Locate the cell with the specified text and output its (X, Y) center coordinate. 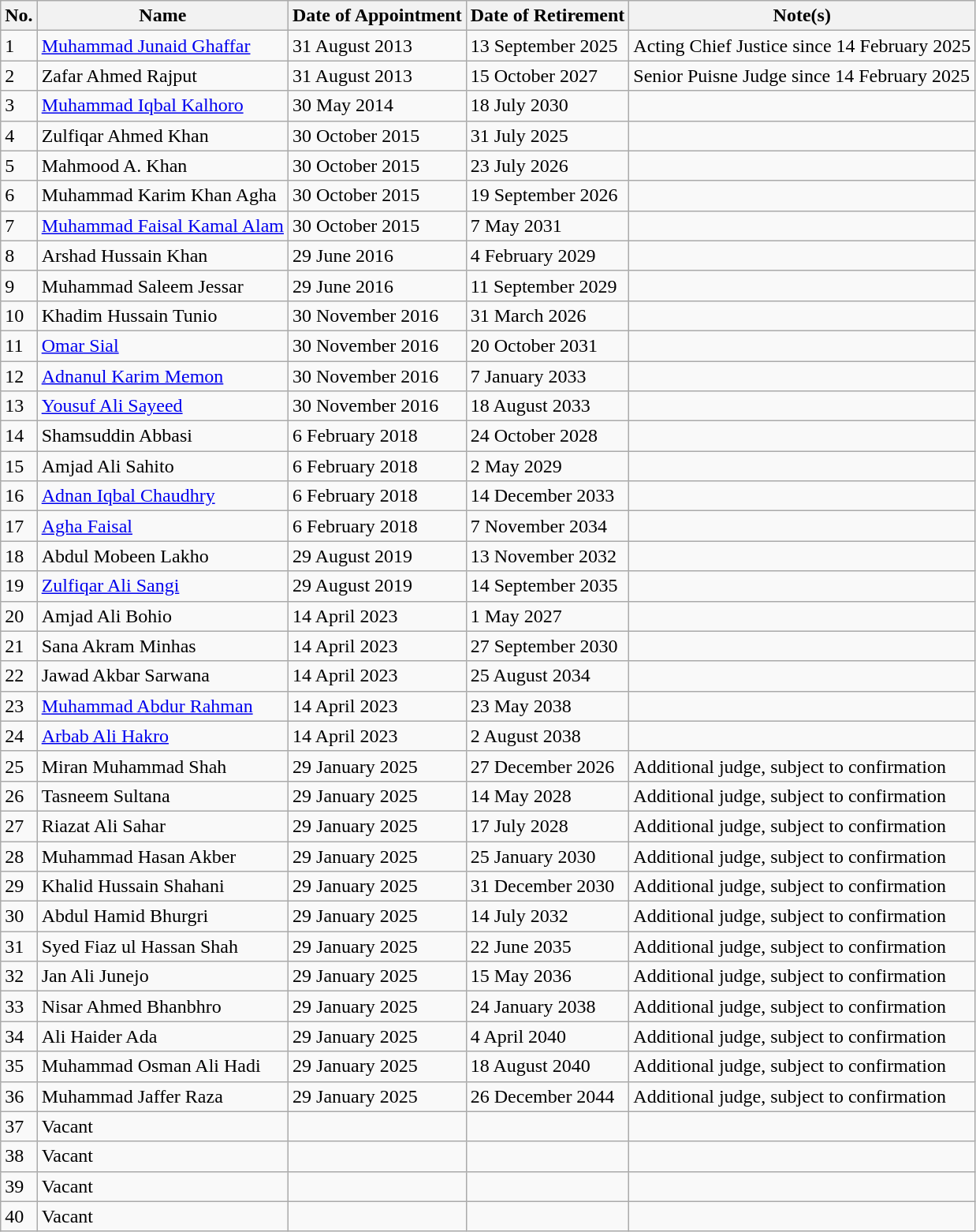
Zafar Ahmed Rajput (162, 76)
5 (19, 166)
14 December 2033 (547, 496)
10 (19, 315)
17 July 2028 (547, 826)
39 (19, 1186)
Agha Faisal (162, 526)
13 November 2032 (547, 556)
1 May 2027 (547, 616)
13 (19, 406)
4 (19, 136)
27 (19, 826)
Khalid Hussain Shahani (162, 887)
Amjad Ali Bohio (162, 616)
Amjad Ali Sahito (162, 466)
Khadim Hussain Tunio (162, 315)
Yousuf Ali Sayeed (162, 406)
Muhammad Jaffer Raza (162, 1096)
Riazat Ali Sahar (162, 826)
Jawad Akbar Sarwana (162, 676)
28 (19, 856)
Muhammad Faisal Kamal Alam (162, 226)
14 July 2032 (547, 917)
24 January 2038 (547, 1006)
33 (19, 1006)
Name (162, 16)
Muhammad Karim Khan Agha (162, 196)
Syed Fiaz ul Hassan Shah (162, 946)
Omar Sial (162, 345)
4 April 2040 (547, 1036)
Arbab Ali Hakro (162, 736)
Miran Muhammad Shah (162, 766)
Jan Ali Junejo (162, 976)
18 August 2033 (547, 406)
14 May 2028 (547, 796)
23 July 2026 (547, 166)
26 December 2044 (547, 1096)
6 (19, 196)
7 May 2031 (547, 226)
Muhammad Iqbal Kalhoro (162, 106)
8 (19, 256)
Arshad Hussain Khan (162, 256)
22 June 2035 (547, 946)
Date of Retirement (547, 16)
Date of Appointment (378, 16)
21 (19, 646)
Senior Puisne Judge since 14 February 2025 (803, 76)
17 (19, 526)
Muhammad Saleem Jessar (162, 286)
27 September 2030 (547, 646)
19 (19, 586)
31 July 2025 (547, 136)
24 October 2028 (547, 436)
7 (19, 226)
3 (19, 106)
37 (19, 1126)
4 February 2029 (547, 256)
12 (19, 376)
Adnan Iqbal Chaudhry (162, 496)
Ali Haider Ada (162, 1036)
9 (19, 286)
2 August 2038 (547, 736)
30 May 2014 (378, 106)
Muhammad Hasan Akber (162, 856)
40 (19, 1216)
32 (19, 976)
Note(s) (803, 16)
11 (19, 345)
35 (19, 1066)
Nisar Ahmed Bhanbhro (162, 1006)
29 (19, 887)
2 (19, 76)
31 March 2026 (547, 315)
15 October 2027 (547, 76)
Tasneem Sultana (162, 796)
27 December 2026 (547, 766)
20 (19, 616)
Zulfiqar Ali Sangi (162, 586)
38 (19, 1156)
Muhammad Junaid Ghaffar (162, 46)
Sana Akram Minhas (162, 646)
11 September 2029 (547, 286)
Shamsuddin Abbasi (162, 436)
Zulfiqar Ahmed Khan (162, 136)
Abdul Mobeen Lakho (162, 556)
7 January 2033 (547, 376)
Mahmood A. Khan (162, 166)
25 August 2034 (547, 676)
Acting Chief Justice since 14 February 2025 (803, 46)
24 (19, 736)
14 September 2035 (547, 586)
25 (19, 766)
30 (19, 917)
22 (19, 676)
2 May 2029 (547, 466)
18 (19, 556)
31 (19, 946)
Abdul Hamid Bhurgri (162, 917)
Muhammad Abdur Rahman (162, 706)
No. (19, 16)
7 November 2034 (547, 526)
20 October 2031 (547, 345)
18 August 2040 (547, 1066)
19 September 2026 (547, 196)
13 September 2025 (547, 46)
1 (19, 46)
Muhammad Osman Ali Hadi (162, 1066)
26 (19, 796)
25 January 2030 (547, 856)
18 July 2030 (547, 106)
23 May 2038 (547, 706)
34 (19, 1036)
14 (19, 436)
16 (19, 496)
15 (19, 466)
23 (19, 706)
36 (19, 1096)
Adnanul Karim Memon (162, 376)
15 May 2036 (547, 976)
31 December 2030 (547, 887)
